Pinpoint the cell where the given text exists, returning its (x, y) midpoint coordinate. 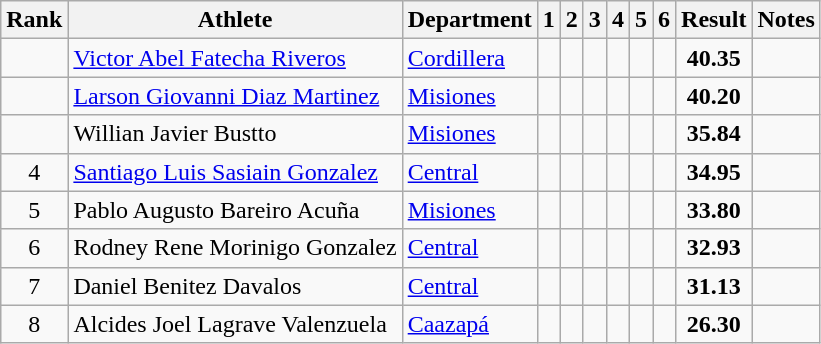
Santiago Luis Sasiain Gonzalez (235, 172)
31.13 (714, 286)
7 (34, 286)
35.84 (714, 134)
26.30 (714, 324)
2 (572, 20)
Willian Javier Bustto (235, 134)
Rodney Rene Morinigo Gonzalez (235, 248)
Cordillera (470, 58)
Athlete (235, 20)
40.20 (714, 96)
Pablo Augusto Bareiro Acuña (235, 210)
Daniel Benitez Davalos (235, 286)
Victor Abel Fatecha Riveros (235, 58)
34.95 (714, 172)
32.93 (714, 248)
33.80 (714, 210)
Alcides Joel Lagrave Valenzuela (235, 324)
3 (594, 20)
Notes (786, 20)
Result (714, 20)
Larson Giovanni Diaz Martinez (235, 96)
40.35 (714, 58)
8 (34, 324)
Caazapá (470, 324)
1 (548, 20)
Department (470, 20)
Rank (34, 20)
